From the cell containing the given text, extract its center point as (X, Y) coordinate. 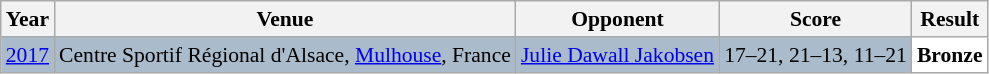
Julie Dawall Jakobsen (618, 55)
Opponent (618, 19)
Venue (285, 19)
2017 (28, 55)
Centre Sportif Régional d'Alsace, Mulhouse, France (285, 55)
Year (28, 19)
Result (950, 19)
Bronze (950, 55)
17–21, 21–13, 11–21 (816, 55)
Score (816, 19)
